From the cell containing the given text, extract its center point as [x, y] coordinate. 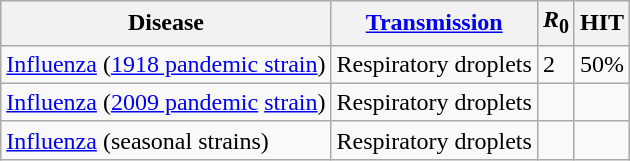
Influenza (2009 pandemic strain) [166, 102]
Transmission [434, 23]
50% [602, 64]
HIT [602, 23]
R0 [556, 23]
2 [556, 64]
Influenza (seasonal strains) [166, 140]
Influenza (1918 pandemic strain) [166, 64]
Disease [166, 23]
